Determine the [X, Y] coordinate at the center of the cell enclosing the given text.  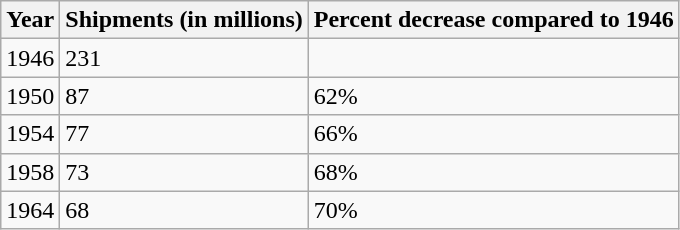
66% [494, 134]
68 [184, 210]
87 [184, 96]
Shipments (in millions) [184, 20]
73 [184, 172]
1950 [30, 96]
77 [184, 134]
62% [494, 96]
1958 [30, 172]
1954 [30, 134]
231 [184, 58]
Percent decrease compared to 1946 [494, 20]
70% [494, 210]
68% [494, 172]
1946 [30, 58]
Year [30, 20]
1964 [30, 210]
